Return [x, y] of the center of cell containing provided text 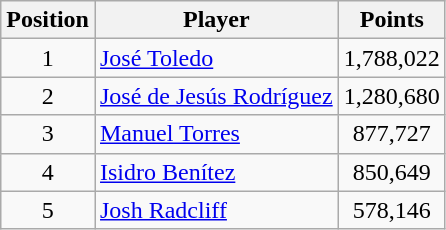
1,280,680 [392, 96]
Player [216, 20]
Josh Radcliff [216, 210]
1 [48, 58]
1,788,022 [392, 58]
4 [48, 172]
5 [48, 210]
2 [48, 96]
José Toledo [216, 58]
Isidro Benítez [216, 172]
850,649 [392, 172]
José de Jesús Rodríguez [216, 96]
Position [48, 20]
3 [48, 134]
Manuel Torres [216, 134]
Points [392, 20]
877,727 [392, 134]
578,146 [392, 210]
